Scan for the cell matching the given text and deliver its [X, Y] coordinate at center. 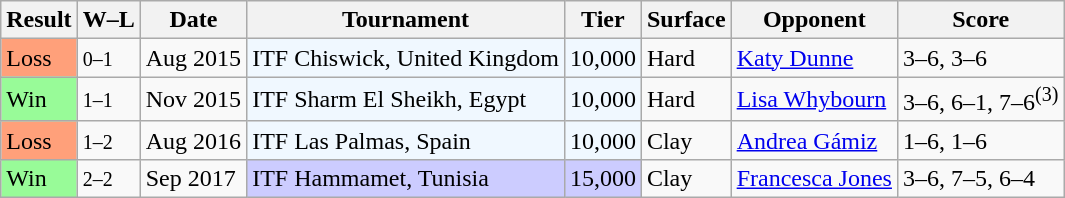
Tournament [406, 20]
3–6, 6–1, 7–6(3) [980, 100]
Date [193, 20]
Katy Dunne [814, 58]
3–6, 7–5, 6–4 [980, 178]
Aug 2016 [193, 140]
ITF Chiswick, United Kingdom [406, 58]
3–6, 3–6 [980, 58]
Result [39, 20]
1–2 [108, 140]
ITF Hammamet, Tunisia [406, 178]
Tier [602, 20]
15,000 [602, 178]
Sep 2017 [193, 178]
ITF Sharm El Sheikh, Egypt [406, 100]
Surface [686, 20]
Francesca Jones [814, 178]
1–1 [108, 100]
0–1 [108, 58]
Score [980, 20]
2–2 [108, 178]
Nov 2015 [193, 100]
Lisa Whybourn [814, 100]
Andrea Gámiz [814, 140]
W–L [108, 20]
Opponent [814, 20]
Aug 2015 [193, 58]
ITF Las Palmas, Spain [406, 140]
1–6, 1–6 [980, 140]
